Pinpoint the cell where the given text exists, returning its [x, y] midpoint coordinate. 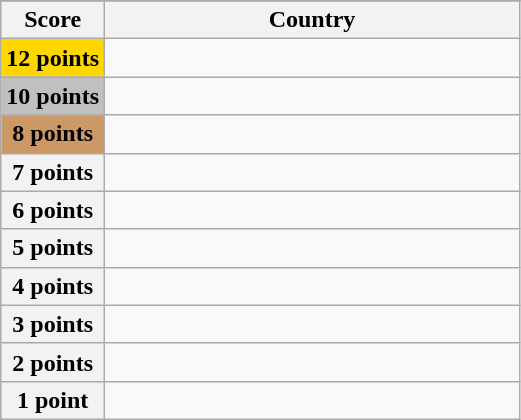
5 points [53, 248]
10 points [53, 96]
Score [53, 20]
4 points [53, 286]
8 points [53, 134]
7 points [53, 172]
2 points [53, 362]
6 points [53, 210]
3 points [53, 324]
12 points [53, 58]
1 point [53, 400]
Country [312, 20]
